For the text-containing cell, return its midpoint in (x, y) coordinate format. 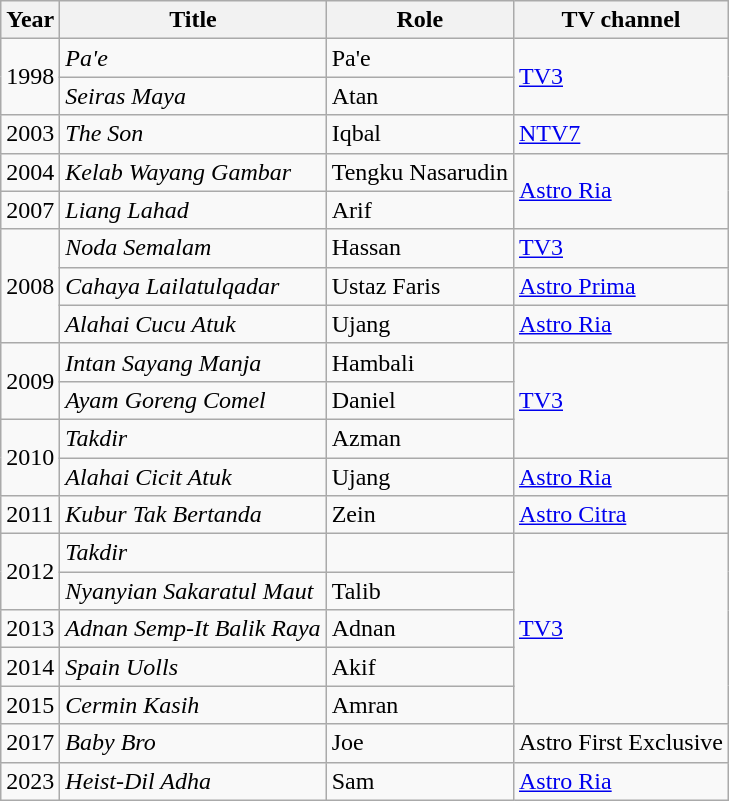
Seiras Maya (193, 96)
Arif (420, 210)
Role (420, 20)
Alahai Cucu Atuk (193, 324)
2004 (30, 172)
Iqbal (420, 134)
Talib (420, 591)
2009 (30, 381)
Year (30, 20)
Spain Uolls (193, 667)
Nyanyian Sakaratul Maut (193, 591)
Atan (420, 96)
Kubur Tak Bertanda (193, 515)
Akif (420, 667)
Tengku Nasarudin (420, 172)
Alahai Cicit Atuk (193, 477)
2023 (30, 781)
Sam (420, 781)
NTV7 (620, 134)
Hassan (420, 248)
Liang Lahad (193, 210)
Zein (420, 515)
Hambali (420, 362)
2011 (30, 515)
Azman (420, 438)
Kelab Wayang Gambar (193, 172)
Astro Prima (620, 286)
2012 (30, 572)
TV channel (620, 20)
Adnan (420, 629)
2010 (30, 457)
Daniel (420, 400)
Amran (420, 705)
Adnan Semp-It Balik Raya (193, 629)
2015 (30, 705)
2014 (30, 667)
2007 (30, 210)
Astro First Exclusive (620, 743)
Ustaz Faris (420, 286)
Baby Bro (193, 743)
The Son (193, 134)
Ayam Goreng Comel (193, 400)
1998 (30, 77)
2003 (30, 134)
Intan Sayang Manja (193, 362)
Astro Citra (620, 515)
2008 (30, 286)
Cermin Kasih (193, 705)
Noda Semalam (193, 248)
2017 (30, 743)
Title (193, 20)
Cahaya Lailatulqadar (193, 286)
Heist-Dil Adha (193, 781)
Joe (420, 743)
2013 (30, 629)
